Determine the [X, Y] coordinate at the center of the cell enclosing the given text.  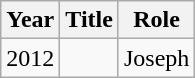
2012 [30, 58]
Joseph [156, 58]
Role [156, 20]
Title [90, 20]
Year [30, 20]
